Scan for the cell matching the given text and deliver its [X, Y] coordinate at center. 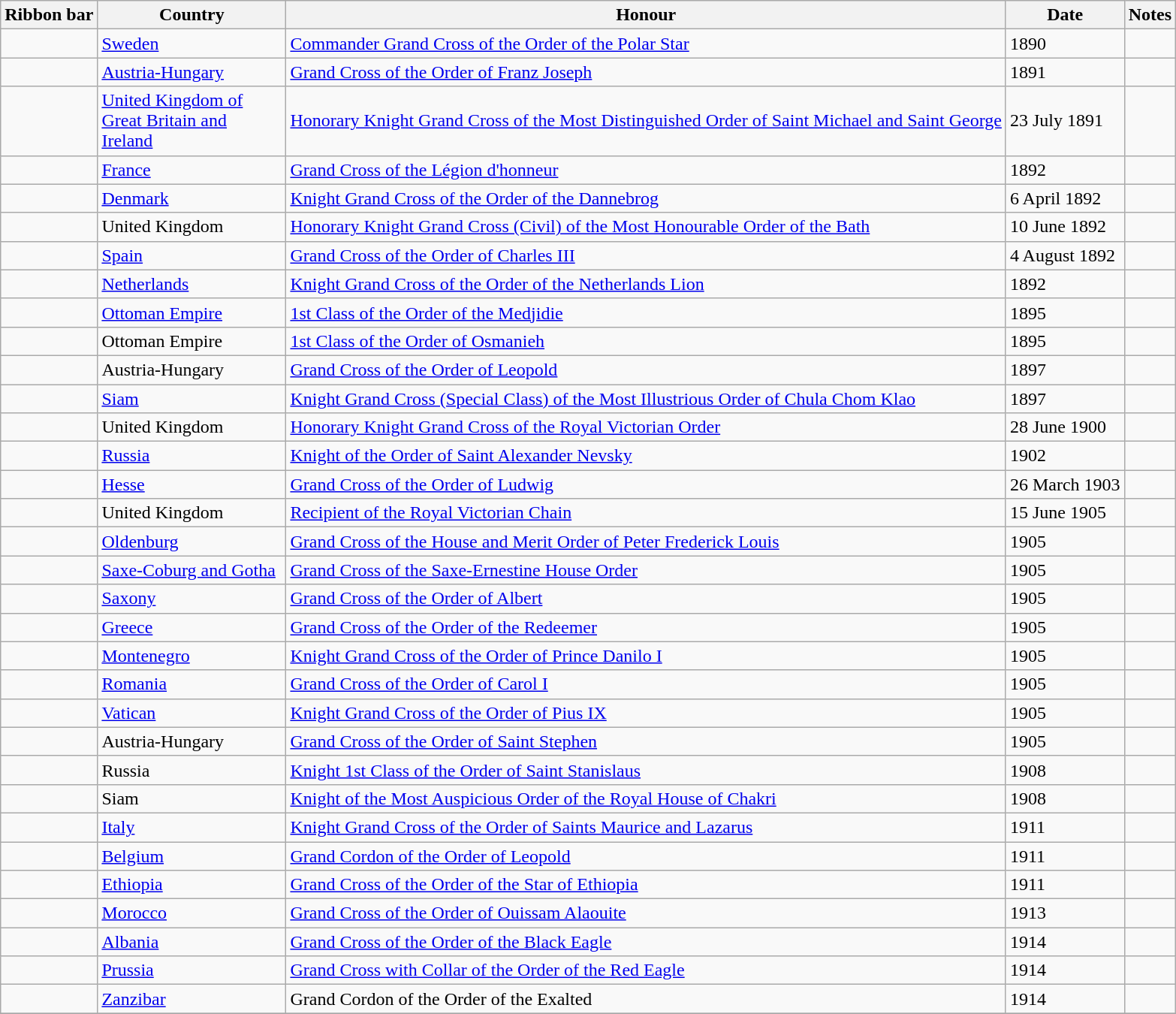
Knight of the Most Auspicious Order of the Royal House of Chakri [646, 798]
Grand Cross of the Légion d'honneur [646, 170]
Knight Grand Cross of the Order of the Netherlands Lion [646, 284]
Saxe-Coburg and Gotha [192, 570]
Vatican [192, 713]
1890 [1065, 44]
Denmark [192, 198]
Date [1065, 15]
Grand Cross of the Order of Ouissam Alaouite [646, 913]
Knight of the Order of Saint Alexander Nevsky [646, 456]
Grand Cross of the Order of Leopold [646, 370]
Hesse [192, 484]
Grand Cordon of the Order of Leopold [646, 856]
Belgium [192, 856]
23 July 1891 [1065, 121]
10 June 1892 [1065, 227]
Spain [192, 255]
Grand Cordon of the Order of the Exalted [646, 999]
Ribbon bar [50, 15]
6 April 1892 [1065, 198]
Albania [192, 942]
United Kingdom of Great Britain and Ireland [192, 121]
Saxony [192, 599]
Honorary Knight Grand Cross (Civil) of the Most Honourable Order of the Bath [646, 227]
Country [192, 15]
Morocco [192, 913]
Grand Cross of the Order of the Star of Ethiopia [646, 885]
1st Class of the Order of Osmanieh [646, 341]
France [192, 170]
Italy [192, 827]
28 June 1900 [1065, 427]
1913 [1065, 913]
Honour [646, 15]
Grand Cross of the Order of Ludwig [646, 484]
Greece [192, 627]
Grand Cross of the Order of Charles III [646, 255]
15 June 1905 [1065, 513]
Commander Grand Cross of the Order of the Polar Star [646, 44]
Grand Cross of the Order of Saint Stephen [646, 741]
Grand Cross of the Order of Franz Joseph [646, 72]
Netherlands [192, 284]
Sweden [192, 44]
Romania [192, 684]
Grand Cross of the Order of Carol I [646, 684]
4 August 1892 [1065, 255]
1902 [1065, 456]
Knight Grand Cross of the Order of Prince Danilo I [646, 656]
Knight Grand Cross of the Order of Pius IX [646, 713]
26 March 1903 [1065, 484]
Recipient of the Royal Victorian Chain [646, 513]
1891 [1065, 72]
Grand Cross of the Saxe-Ernestine House Order [646, 570]
Zanzibar [192, 999]
Grand Cross of the Order of the Redeemer [646, 627]
Grand Cross of the House and Merit Order of Peter Frederick Louis [646, 542]
Knight 1st Class of the Order of Saint Stanislaus [646, 770]
Grand Cross of the Order of the Black Eagle [646, 942]
Honorary Knight Grand Cross of the Royal Victorian Order [646, 427]
Prussia [192, 970]
Knight Grand Cross (Special Class) of the Most Illustrious Order of Chula Chom Klao [646, 399]
Knight Grand Cross of the Order of the Dannebrog [646, 198]
1st Class of the Order of the Medjidie [646, 312]
Montenegro [192, 656]
Notes [1150, 15]
Knight Grand Cross of the Order of Saints Maurice and Lazarus [646, 827]
Honorary Knight Grand Cross of the Most Distinguished Order of Saint Michael and Saint George [646, 121]
Grand Cross with Collar of the Order of the Red Eagle [646, 970]
Oldenburg [192, 542]
Grand Cross of the Order of Albert [646, 599]
Ethiopia [192, 885]
